Output the [X, Y] coordinate of the center of the cell containing the given text.  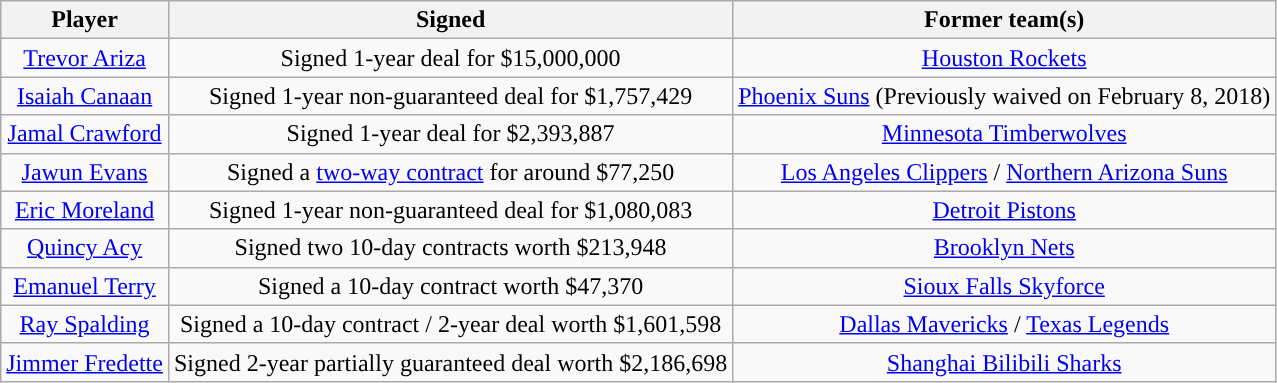
Los Angeles Clippers / Northern Arizona Suns [1004, 172]
Jawun Evans [85, 172]
Signed 2-year partially guaranteed deal worth $2,186,698 [450, 362]
Signed 1-year non-guaranteed deal for $1,757,429 [450, 96]
Eric Moreland [85, 210]
Signed 1-year non-guaranteed deal for $1,080,083 [450, 210]
Phoenix Suns (Previously waived on February 8, 2018) [1004, 96]
Houston Rockets [1004, 58]
Signed [450, 20]
Minnesota Timberwolves [1004, 134]
Signed 1-year deal for $15,000,000 [450, 58]
Signed two 10-day contracts worth $213,948 [450, 248]
Emanuel Terry [85, 286]
Quincy Acy [85, 248]
Former team(s) [1004, 20]
Detroit Pistons [1004, 210]
Shanghai Bilibili Sharks [1004, 362]
Isaiah Canaan [85, 96]
Signed a 10-day contract worth $47,370 [450, 286]
Jimmer Fredette [85, 362]
Signed a two-way contract for around $77,250 [450, 172]
Sioux Falls Skyforce [1004, 286]
Jamal Crawford [85, 134]
Signed 1-year deal for $2,393,887 [450, 134]
Dallas Mavericks / Texas Legends [1004, 324]
Trevor Ariza [85, 58]
Brooklyn Nets [1004, 248]
Player [85, 20]
Ray Spalding [85, 324]
Signed a 10-day contract / 2-year deal worth $1,601,598 [450, 324]
